Find where the given text appears and provide that cell's center as [X, Y] coordinate. 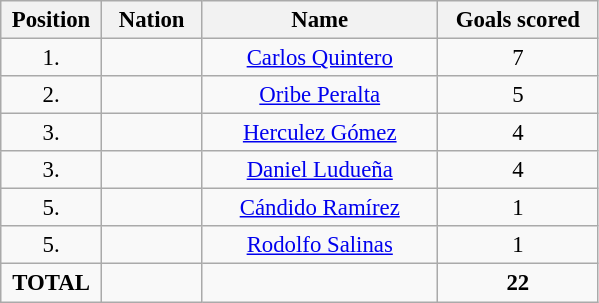
Nation [152, 20]
1. [52, 58]
Oribe Peralta [320, 95]
Daniel Ludueña [320, 170]
2. [52, 95]
22 [518, 283]
Herculez Gómez [320, 133]
Goals scored [518, 20]
5 [518, 95]
Rodolfo Salinas [320, 245]
Position [52, 20]
Cándido Ramírez [320, 208]
Carlos Quintero [320, 58]
Name [320, 20]
7 [518, 58]
TOTAL [52, 283]
